Identify which cell holds the provided text, then report its [x, y] central coordinate. 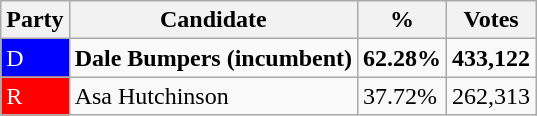
D [35, 58]
62.28% [402, 58]
R [35, 96]
433,122 [492, 58]
Votes [492, 20]
37.72% [402, 96]
Asa Hutchinson [213, 96]
Dale Bumpers (incumbent) [213, 58]
% [402, 20]
Party [35, 20]
262,313 [492, 96]
Candidate [213, 20]
